Capture the cell that displays the provided text and extract its (X, Y) central coordinate. 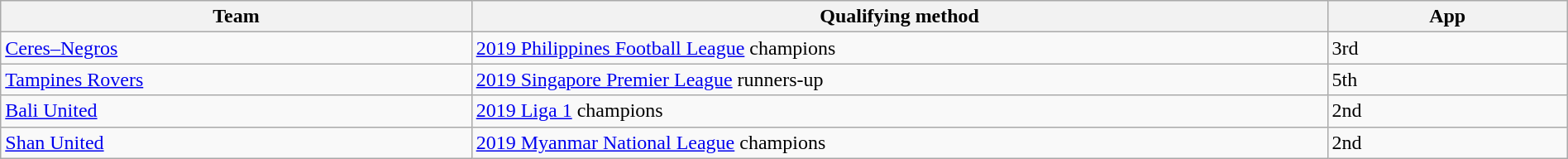
Bali United (237, 111)
2019 Singapore Premier League runners-up (900, 79)
Ceres–Negros (237, 48)
Tampines Rovers (237, 79)
Shan United (237, 142)
3rd (1447, 48)
5th (1447, 79)
Team (237, 17)
2019 Myanmar National League champions (900, 142)
Qualifying method (900, 17)
App (1447, 17)
2019 Liga 1 champions (900, 111)
2019 Philippines Football League champions (900, 48)
